Scan for the cell matching the given text and deliver its (X, Y) coordinate at center. 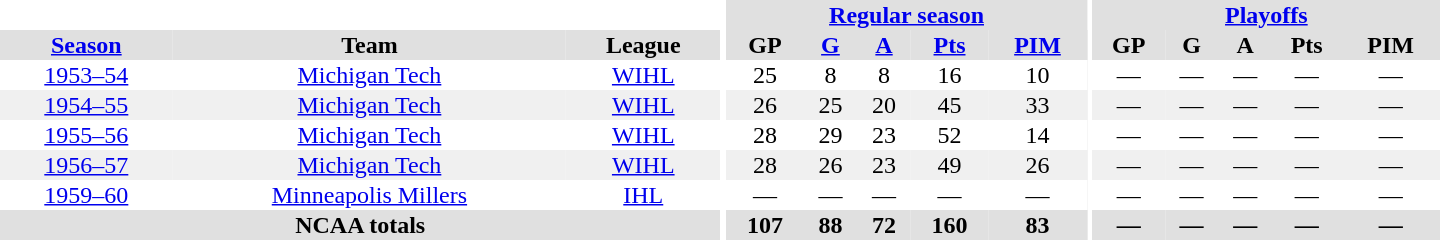
49 (950, 165)
League (643, 45)
88 (831, 225)
1954–55 (86, 105)
160 (950, 225)
NCAA totals (360, 225)
1953–54 (86, 75)
20 (884, 105)
Regular season (906, 15)
Team (370, 45)
Playoffs (1266, 15)
1959–60 (86, 195)
IHL (643, 195)
29 (831, 135)
Season (86, 45)
45 (950, 105)
1956–57 (86, 165)
83 (1038, 225)
33 (1038, 105)
72 (884, 225)
14 (1038, 135)
107 (764, 225)
1955–56 (86, 135)
16 (950, 75)
10 (1038, 75)
52 (950, 135)
Minneapolis Millers (370, 195)
